From the cell containing the given text, extract its center point as [X, Y] coordinate. 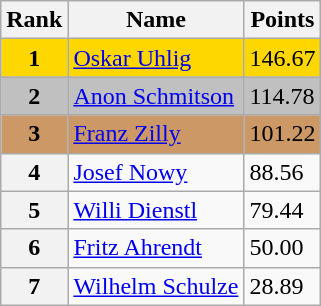
101.22 [282, 134]
7 [34, 286]
Fritz Ahrendt [156, 248]
28.89 [282, 286]
Points [282, 20]
6 [34, 248]
Wilhelm Schulze [156, 286]
Oskar Uhlig [156, 58]
114.78 [282, 96]
50.00 [282, 248]
146.67 [282, 58]
88.56 [282, 172]
Josef Nowy [156, 172]
5 [34, 210]
1 [34, 58]
2 [34, 96]
Name [156, 20]
Franz Zilly [156, 134]
4 [34, 172]
Willi Dienstl [156, 210]
79.44 [282, 210]
Anon Schmitson [156, 96]
Rank [34, 20]
3 [34, 134]
